Search for the cell housing the specified text and yield its (x, y) center coordinate. 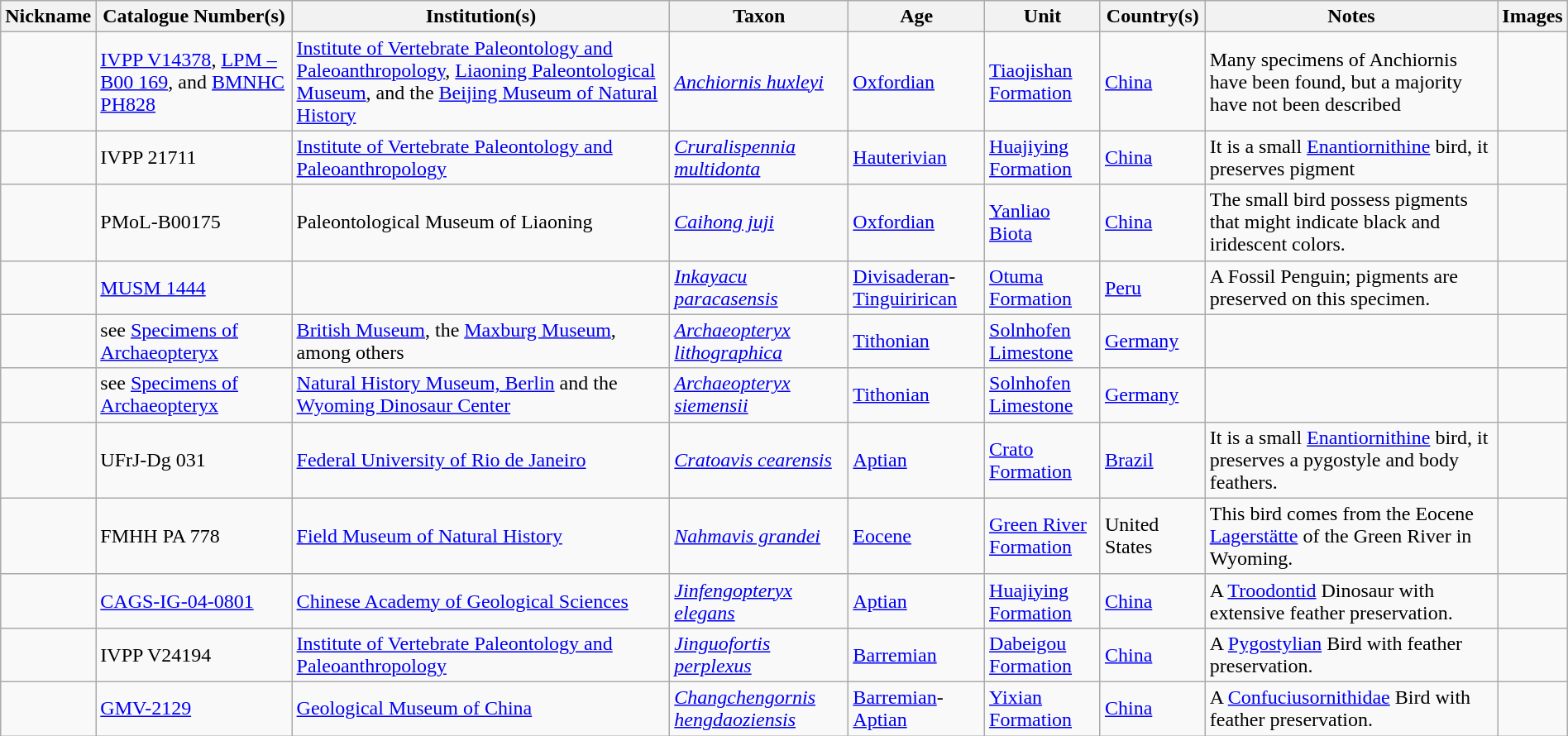
Cruralispennia multidonta (759, 157)
A Fossil Penguin; pigments are preserved on this specimen. (1351, 288)
Inkayacu paracasensis (759, 288)
Jinguofortis perplexus (759, 655)
Catalogue Number(s) (194, 17)
MUSM 1444 (194, 288)
Dabeigou Formation (1043, 655)
Paleontological Museum of Liaoning (481, 222)
Natural History Museum, Berlin and the Wyoming Dinosaur Center (481, 395)
Crato Formation (1043, 460)
Images (1533, 17)
The small bird possess pigments that might indicate black and iridescent colors. (1351, 222)
Barremian (916, 655)
Jinfengopteryx elegans (759, 600)
CAGS-IG-04-0801 (194, 600)
British Museum, the Maxburg Museum, among others (481, 341)
A Confuciusornithidae Bird with feather preservation. (1351, 708)
It is a small Enantiornithine bird, it preserves pigment (1351, 157)
Country(s) (1153, 17)
United States (1153, 536)
Unit (1043, 17)
Institute of Vertebrate Paleontology and Paleoanthropology, Liaoning Paleontological Museum, and the Beijing Museum of Natural History (481, 81)
Yixian Formation (1043, 708)
Tiaojishan Formation (1043, 81)
Caihong juji (759, 222)
It is a small Enantiornithine bird, it preserves a pygostyle and body feathers. (1351, 460)
Green River Formation (1043, 536)
IVPP 21711 (194, 157)
Barremian-Aptian (916, 708)
Peru (1153, 288)
A Troodontid Dinosaur with extensive feather preservation. (1351, 600)
GMV-2129 (194, 708)
Brazil (1153, 460)
Changchengornis hengdaoziensis (759, 708)
Notes (1351, 17)
IVPP V24194 (194, 655)
Yanliao Biota (1043, 222)
Eocene (916, 536)
Many specimens of Anchiornis have been found, but a majority have not been described (1351, 81)
UFrJ-Dg 031 (194, 460)
Archaeopteryx lithographica (759, 341)
Divisaderan-Tinguirirican (916, 288)
FMHH PA 778 (194, 536)
Otuma Formation (1043, 288)
PMoL-B00175 (194, 222)
Taxon (759, 17)
Age (916, 17)
Hauterivian (916, 157)
A Pygostylian Bird with feather preservation. (1351, 655)
IVPP V14378, LPM – B00 169, and BMNHC PH828 (194, 81)
Institution(s) (481, 17)
Chinese Academy of Geological Sciences (481, 600)
This bird comes from the Eocene Lagerstätte of the Green River in Wyoming. (1351, 536)
Archaeopteryx siemensii (759, 395)
Field Museum of Natural History (481, 536)
Cratoavis cearensis (759, 460)
Anchiornis huxleyi (759, 81)
Nickname (48, 17)
Federal University of Rio de Janeiro (481, 460)
Nahmavis grandei (759, 536)
Geological Museum of China (481, 708)
